Provide the [X, Y] coordinate of the cell's center where the given text is located.  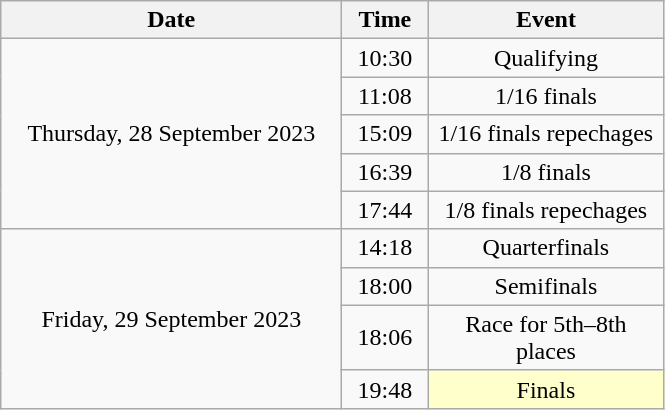
14:18 [385, 248]
Quarterfinals [546, 248]
Event [546, 20]
Time [385, 20]
1/16 finals [546, 96]
16:39 [385, 172]
Thursday, 28 September 2023 [172, 134]
Qualifying [546, 58]
15:09 [385, 134]
Semifinals [546, 286]
Race for 5th–8th places [546, 338]
19:48 [385, 389]
1/8 finals repechages [546, 210]
17:44 [385, 210]
18:00 [385, 286]
Friday, 29 September 2023 [172, 318]
1/16 finals repechages [546, 134]
18:06 [385, 338]
11:08 [385, 96]
1/8 finals [546, 172]
Finals [546, 389]
10:30 [385, 58]
Date [172, 20]
